For the text-containing cell, return its midpoint in [x, y] coordinate format. 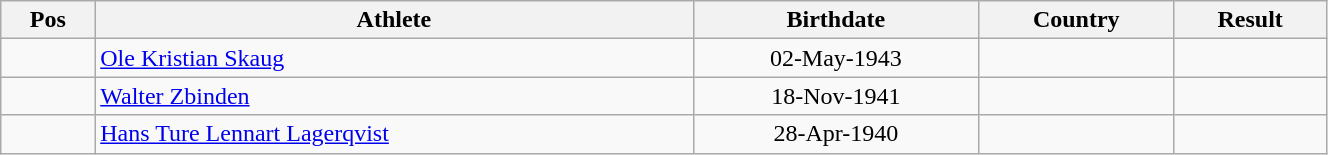
Result [1250, 20]
Hans Ture Lennart Lagerqvist [394, 134]
Country [1076, 20]
28-Apr-1940 [836, 134]
Walter Zbinden [394, 96]
Athlete [394, 20]
02-May-1943 [836, 58]
Birthdate [836, 20]
Ole Kristian Skaug [394, 58]
18-Nov-1941 [836, 96]
Pos [48, 20]
